Provide the (x, y) coordinate of the cell's center where the given text is located.  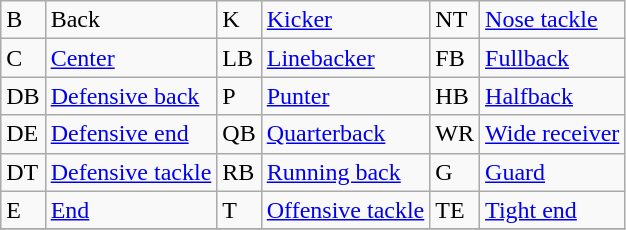
T (239, 210)
Defensive back (131, 96)
Quarterback (346, 134)
HB (455, 96)
RB (239, 172)
FB (455, 58)
G (455, 172)
Tight end (552, 210)
Guard (552, 172)
End (131, 210)
Back (131, 20)
TE (455, 210)
P (239, 96)
DB (23, 96)
LB (239, 58)
QB (239, 134)
Fullback (552, 58)
B (23, 20)
Halfback (552, 96)
NT (455, 20)
Punter (346, 96)
WR (455, 134)
Running back (346, 172)
K (239, 20)
Center (131, 58)
E (23, 210)
Linebacker (346, 58)
DE (23, 134)
Offensive tackle (346, 210)
Kicker (346, 20)
DT (23, 172)
Nose tackle (552, 20)
C (23, 58)
Wide receiver (552, 134)
Defensive end (131, 134)
Defensive tackle (131, 172)
